Capture the cell that displays the provided text and extract its (X, Y) central coordinate. 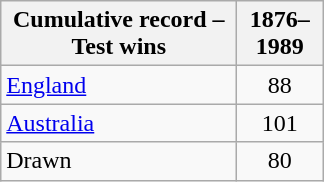
Australia (119, 123)
Cumulative record – Test wins (119, 34)
England (119, 85)
1876–1989 (280, 34)
Drawn (119, 161)
80 (280, 161)
88 (280, 85)
101 (280, 123)
